Output the (x, y) coordinate of the center of the cell containing the given text.  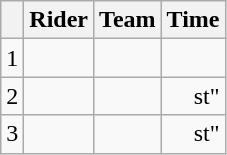
2 (12, 96)
Rider (59, 20)
Team (128, 20)
3 (12, 134)
Time (193, 20)
1 (12, 58)
